Determine the (X, Y) coordinate at the center of the cell enclosing the given text.  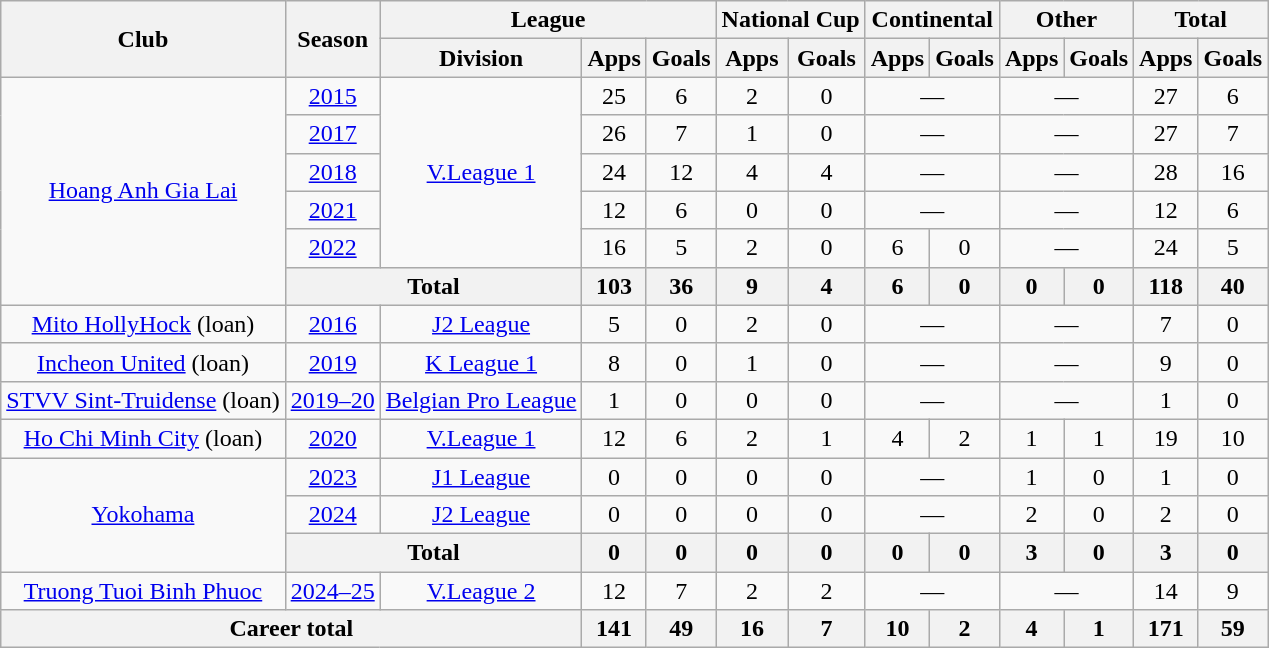
19 (1166, 438)
National Cup (790, 20)
49 (681, 629)
25 (614, 96)
59 (1233, 629)
2020 (332, 438)
2019 (332, 362)
2015 (332, 96)
2024–25 (332, 591)
Division (481, 58)
Belgian Pro League (481, 400)
Hoang Anh Gia Lai (143, 191)
2017 (332, 134)
171 (1166, 629)
2021 (332, 210)
Career total (292, 629)
36 (681, 286)
2024 (332, 515)
Continental (932, 20)
2018 (332, 172)
Other (1066, 20)
Truong Tuoi Binh Phuoc (143, 591)
V.League 2 (481, 591)
Mito HollyHock (loan) (143, 324)
2022 (332, 248)
STVV Sint-Truidense (loan) (143, 400)
2023 (332, 477)
118 (1166, 286)
2016 (332, 324)
14 (1166, 591)
Club (143, 39)
J1 League (481, 477)
40 (1233, 286)
26 (614, 134)
Season (332, 39)
Yokohama (143, 515)
League (548, 20)
28 (1166, 172)
141 (614, 629)
Incheon United (loan) (143, 362)
2019–20 (332, 400)
Ho Chi Minh City (loan) (143, 438)
8 (614, 362)
103 (614, 286)
K League 1 (481, 362)
